Output the [X, Y] coordinate of the center of the cell containing the given text.  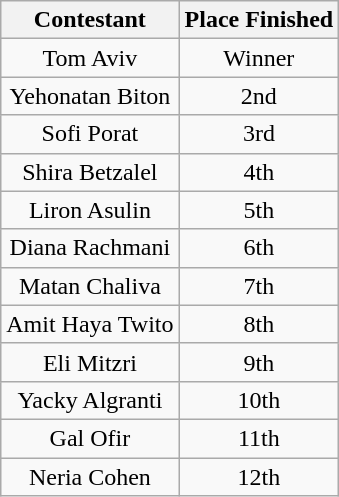
12th [259, 477]
2nd [259, 96]
10th [259, 400]
Eli Mitzri [90, 362]
Yehonatan Biton [90, 96]
Neria Cohen [90, 477]
7th [259, 286]
Tom Aviv [90, 58]
Yacky Algranti [90, 400]
Matan Chaliva [90, 286]
5th [259, 210]
Contestant [90, 20]
Place Finished [259, 20]
Shira Betzalel [90, 172]
Liron Asulin [90, 210]
6th [259, 248]
11th [259, 438]
3rd [259, 134]
9th [259, 362]
Winner [259, 58]
Sofi Porat [90, 134]
8th [259, 324]
Amit Haya Twito [90, 324]
Gal Ofir [90, 438]
Diana Rachmani [90, 248]
4th [259, 172]
